Detect which cell encompasses the target text, then output its (x, y) center coordinate. 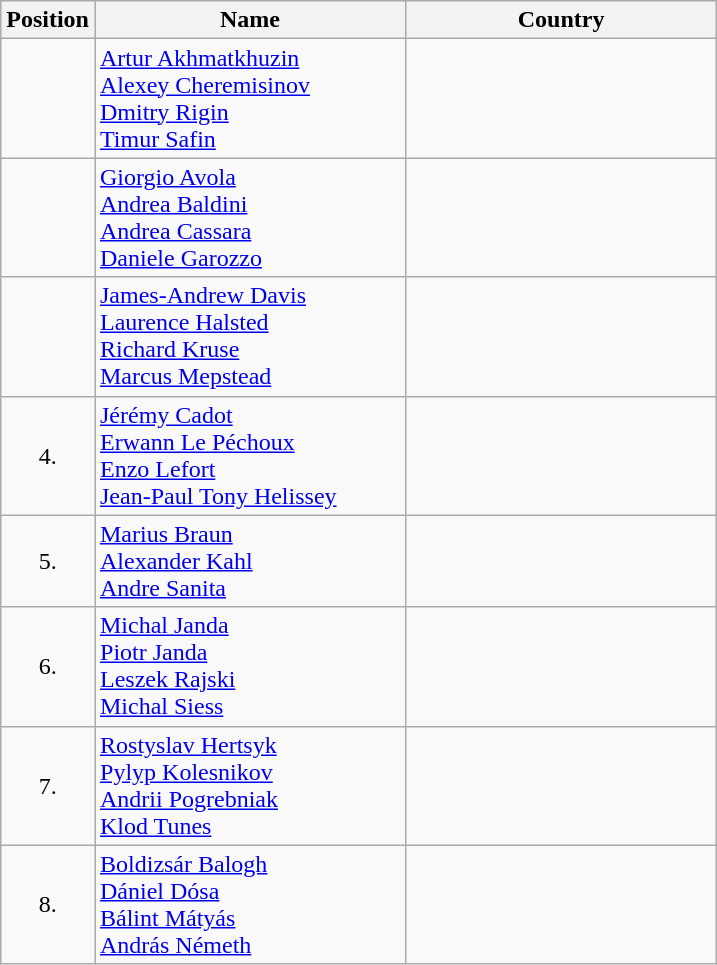
8. (48, 904)
4. (48, 456)
Marius BraunAlexander KahlAndre Sanita (250, 561)
Name (250, 20)
Jérémy CadotErwann Le PéchouxEnzo LefortJean-Paul Tony Helissey (250, 456)
Artur AkhmatkhuzinAlexey CheremisinovDmitry RiginTimur Safin (250, 98)
6. (48, 666)
James-Andrew DavisLaurence HalstedRichard KruseMarcus Mepstead (250, 336)
Giorgio AvolaAndrea BaldiniAndrea CassaraDaniele Garozzo (250, 218)
Boldizsár BaloghDániel DósaBálint MátyásAndrás Németh (250, 904)
7. (48, 786)
5. (48, 561)
Position (48, 20)
Rostyslav HertsykPylyp KolesnikovAndrii PogrebniakKlod Tunes (250, 786)
Country (562, 20)
Michal JandaPiotr JandaLeszek RajskiMichal Siess (250, 666)
